Search for the cell housing the specified text and yield its (X, Y) center coordinate. 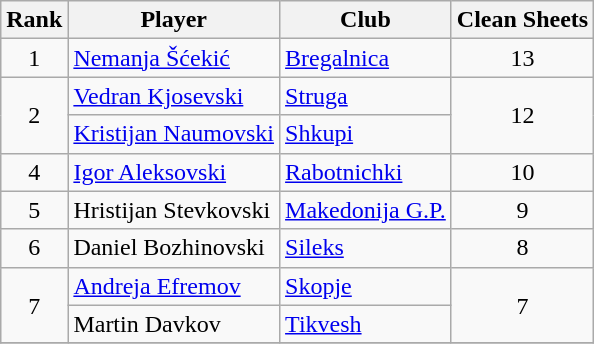
Clean Sheets (522, 20)
Nemanja Šćekić (174, 58)
Struga (366, 96)
Daniel Bozhinovski (174, 248)
Bregalnica (366, 58)
Sileks (366, 248)
Rabotnichki (366, 172)
6 (34, 248)
Club (366, 20)
Igor Aleksovski (174, 172)
9 (522, 210)
Shkupi (366, 134)
Rank (34, 20)
8 (522, 248)
Makedonija G.P. (366, 210)
13 (522, 58)
Vedran Kjosevski (174, 96)
10 (522, 172)
Hristijan Stevkovski (174, 210)
Martin Davkov (174, 324)
1 (34, 58)
Player (174, 20)
Skopje (366, 286)
5 (34, 210)
4 (34, 172)
Andreja Efremov (174, 286)
Tikvesh (366, 324)
Kristijan Naumovski (174, 134)
2 (34, 115)
12 (522, 115)
